Search for the cell housing the specified text and yield its (X, Y) center coordinate. 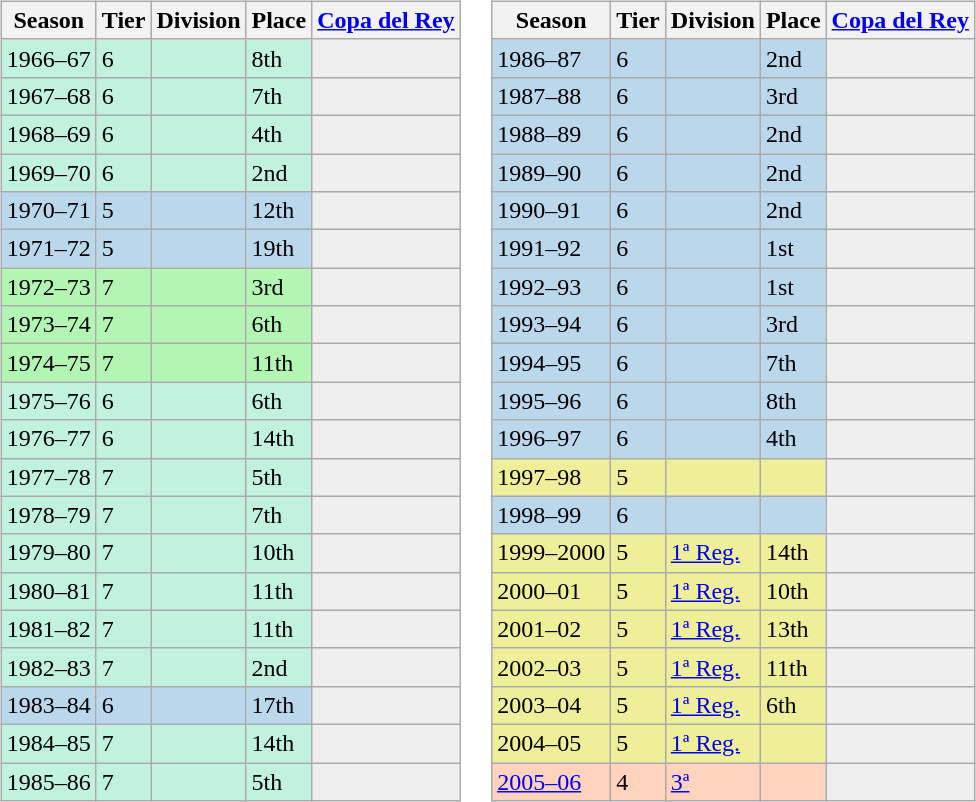
1977–78 (48, 477)
1981–82 (48, 629)
1976–77 (48, 439)
1982–83 (48, 667)
1974–75 (48, 363)
1995–96 (552, 401)
1973–74 (48, 325)
17th (279, 705)
1992–93 (552, 287)
4 (638, 781)
1969–70 (48, 173)
2002–03 (552, 667)
12th (279, 211)
2001–02 (552, 629)
1966–67 (48, 58)
1967–68 (48, 96)
1985–86 (48, 781)
1983–84 (48, 705)
1998–99 (552, 515)
1988–89 (552, 134)
1993–94 (552, 325)
1968–69 (48, 134)
1972–73 (48, 287)
1978–79 (48, 515)
2003–04 (552, 705)
1979–80 (48, 553)
1997–98 (552, 477)
3ª (712, 781)
19th (279, 249)
1994–95 (552, 363)
1990–91 (552, 211)
1980–81 (48, 591)
2005–06 (552, 781)
1991–92 (552, 249)
1987–88 (552, 96)
2004–05 (552, 743)
1999–2000 (552, 553)
1984–85 (48, 743)
1971–72 (48, 249)
13th (793, 629)
2000–01 (552, 591)
1970–71 (48, 211)
1996–97 (552, 439)
1975–76 (48, 401)
1986–87 (552, 58)
1989–90 (552, 173)
